Return (x, y) of the center of cell containing provided text 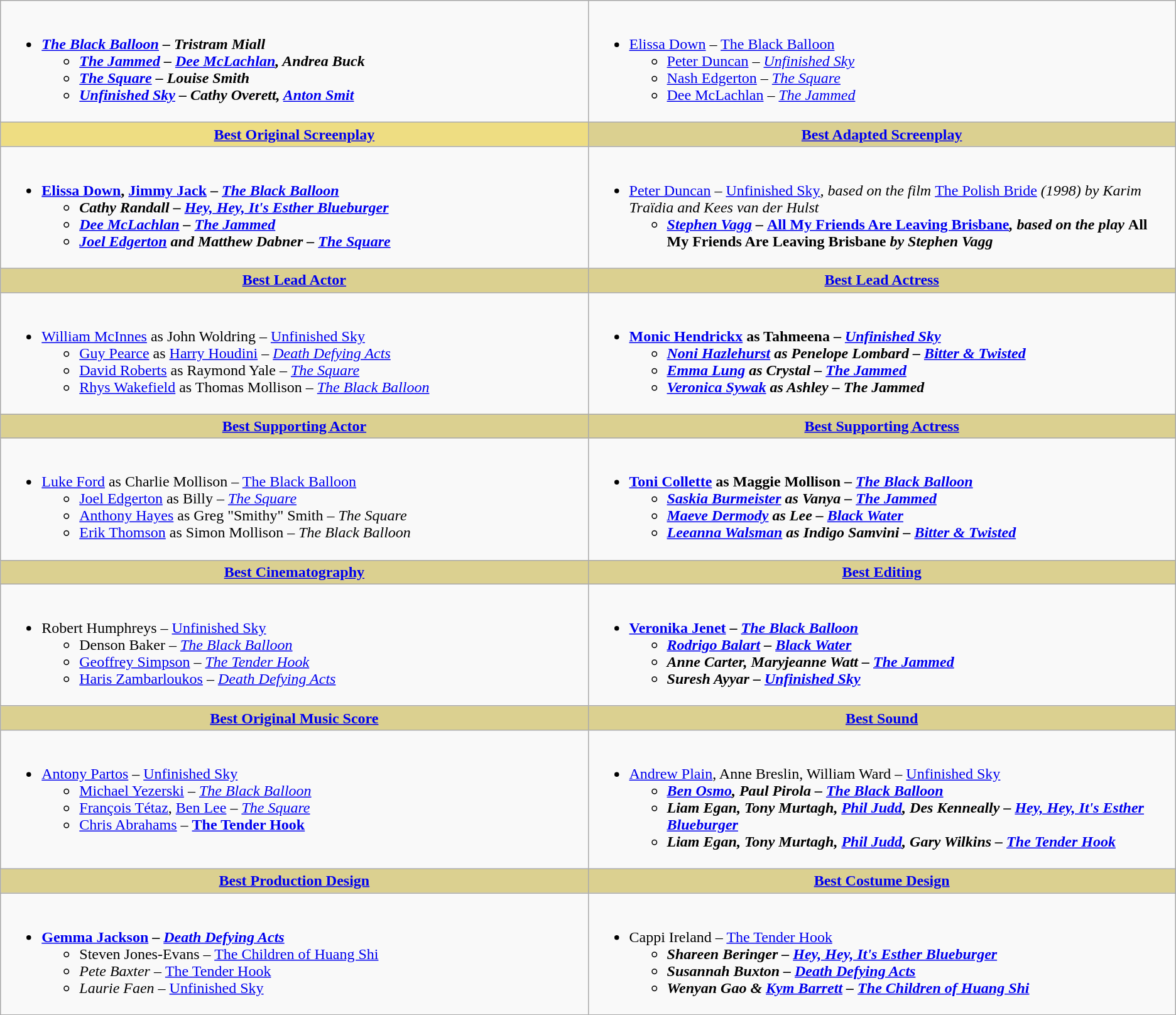
Best Lead Actor (294, 280)
Antony Partos – Unfinished SkyMichael Yezerski – The Black BalloonFrançois Tétaz, Ben Lee – The SquareChris Abrahams – The Tender Hook (294, 799)
Best Production Design (294, 881)
Best Editing (882, 572)
Best Adapted Screenplay (882, 134)
Best Sound (882, 718)
Best Original Music Score (294, 718)
Robert Humphreys – Unfinished SkyDenson Baker – The Black BalloonGeoffrey Simpson – The Tender HookHaris Zambarloukos – Death Defying Acts (294, 645)
Best Supporting Actor (294, 426)
The Black Balloon – Tristram MiallThe Jammed – Dee McLachlan, Andrea BuckThe Square – Louise SmithUnfinished Sky – Cathy Overett, Anton Smit (294, 62)
Best Supporting Actress (882, 426)
Best Costume Design (882, 881)
Elissa Down – The Black BalloonPeter Duncan – Unfinished SkyNash Edgerton – The SquareDee McLachlan – The Jammed (882, 62)
Gemma Jackson – Death Defying ActsSteven Jones-Evans – The Children of Huang ShiPete Baxter – The Tender HookLaurie Faen – Unfinished Sky (294, 953)
Best Cinematography (294, 572)
Best Original Screenplay (294, 134)
Veronika Jenet – The Black BalloonRodrigo Balart – Black WaterAnne Carter, Maryjeanne Watt – The JammedSuresh Ayyar – Unfinished Sky (882, 645)
Best Lead Actress (882, 280)
